Identify which cell holds the provided text, then report its [X, Y] central coordinate. 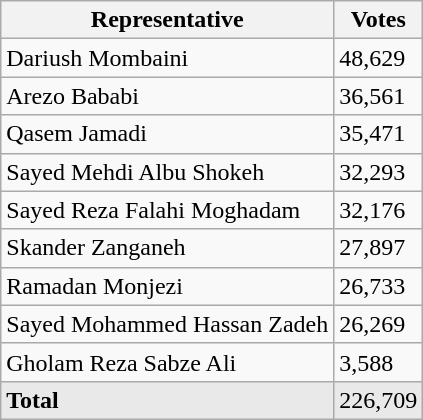
27,897 [378, 248]
Gholam Reza Sabze Ali [168, 362]
32,176 [378, 210]
32,293 [378, 172]
Ramadan Monjezi [168, 286]
226,709 [378, 400]
26,733 [378, 286]
Arezo Bababi [168, 96]
Representative [168, 20]
Skander Zanganeh [168, 248]
Qasem Jamadi [168, 134]
48,629 [378, 58]
36,561 [378, 96]
Votes [378, 20]
26,269 [378, 324]
Dariush Mombaini [168, 58]
35,471 [378, 134]
3,588 [378, 362]
Sayed Mohammed Hassan Zadeh [168, 324]
Total [168, 400]
Sayed Mehdi Albu Shokeh [168, 172]
Sayed Reza Falahi Moghadam [168, 210]
